Locate the cell with the specified text and output its [x, y] center coordinate. 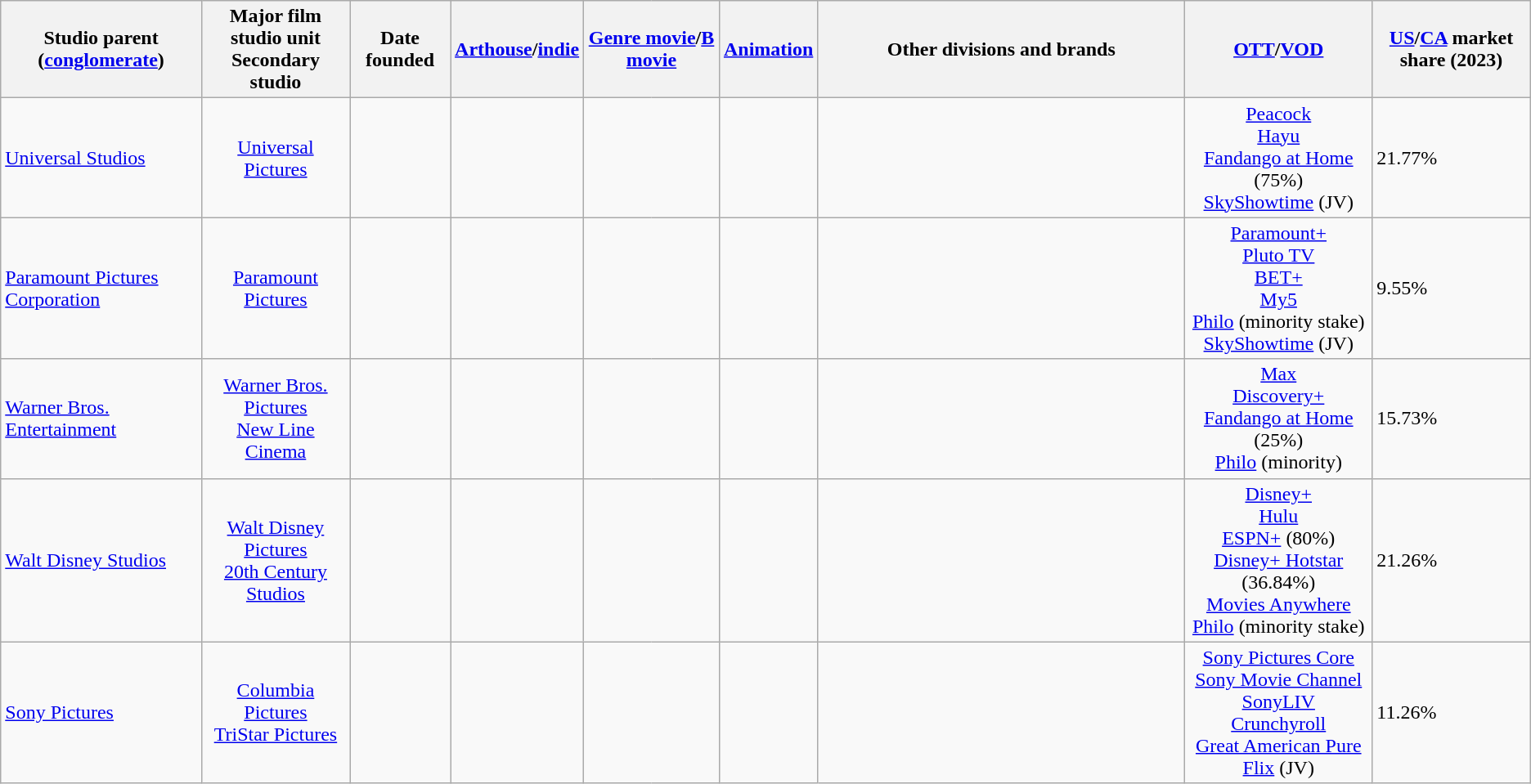
Walt Disney Pictures20th Century Studios [275, 560]
Arthouse/indie [517, 49]
Paramount+Pluto TVBET+My5Philo (minority stake)SkyShowtime (JV) [1279, 288]
Warner Bros. Entertainment [101, 419]
Universal Studios [101, 158]
Disney+HuluESPN+ (80%)Disney+ Hotstar (36.84%)Movies AnywherePhilo (minority stake) [1279, 560]
Sony Pictures [101, 713]
Animation [768, 49]
Date founded [401, 49]
Paramount Pictures [275, 288]
Sony Pictures CoreSony Movie ChannelSonyLIVCrunchyrollGreat American Pure Flix (JV) [1279, 713]
Columbia PicturesTriStar Pictures [275, 713]
Genre movie/B movie [652, 49]
Other divisions and brands [1001, 49]
MaxDiscovery+Fandango at Home (25%)Philo (minority) [1279, 419]
15.73% [1451, 419]
Studio parent(conglomerate) [101, 49]
Walt Disney Studios [101, 560]
Universal Pictures [275, 158]
PeacockHayuFandango at Home (75%)SkyShowtime (JV) [1279, 158]
Paramount Pictures Corporation [101, 288]
OTT/VOD [1279, 49]
Major film studio unitSecondary studio [275, 49]
21.77% [1451, 158]
Warner Bros. PicturesNew Line Cinema [275, 419]
9.55% [1451, 288]
11.26% [1451, 713]
21.26% [1451, 560]
US/CA market share (2023) [1451, 49]
